Return [X, Y] of the center of cell containing provided text 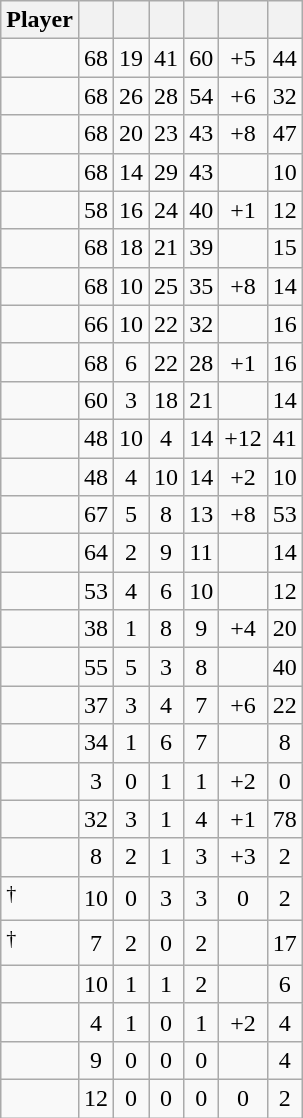
58 [96, 210]
47 [284, 134]
25 [166, 286]
67 [96, 515]
+3 [244, 857]
+5 [244, 58]
+4 [244, 629]
54 [202, 96]
19 [132, 58]
+12 [244, 438]
39 [202, 248]
23 [166, 134]
55 [96, 667]
26 [132, 96]
29 [166, 172]
37 [96, 705]
34 [96, 743]
44 [284, 58]
11 [202, 553]
13 [202, 515]
15 [284, 248]
66 [96, 324]
35 [202, 286]
17 [284, 944]
64 [96, 553]
Player [40, 20]
78 [284, 819]
38 [96, 629]
24 [166, 210]
